Return [x, y] of the center of cell containing provided text 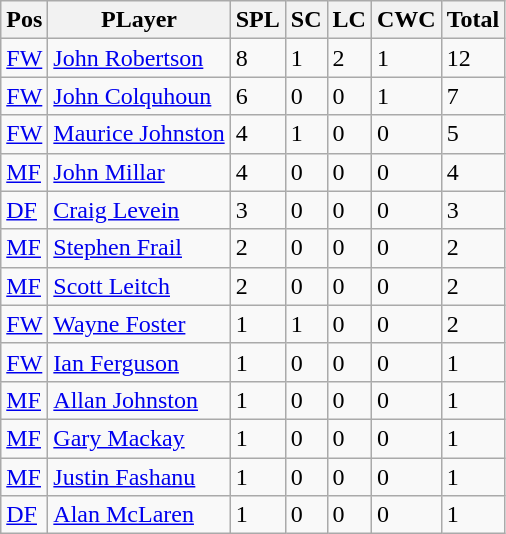
6 [258, 96]
Justin Fashanu [139, 477]
SPL [258, 20]
Pos [24, 20]
John Colquhoun [139, 96]
Craig Levein [139, 210]
Scott Leitch [139, 286]
John Robertson [139, 58]
LC [349, 20]
John Millar [139, 172]
SC [306, 20]
PLayer [139, 20]
12 [473, 58]
Total [473, 20]
Wayne Foster [139, 324]
Maurice Johnston [139, 134]
7 [473, 96]
Ian Ferguson [139, 362]
CWC [406, 20]
Allan Johnston [139, 400]
Gary Mackay [139, 438]
5 [473, 134]
Stephen Frail [139, 248]
Alan McLaren [139, 515]
8 [258, 58]
